Identify which cell holds the provided text, then report its [X, Y] central coordinate. 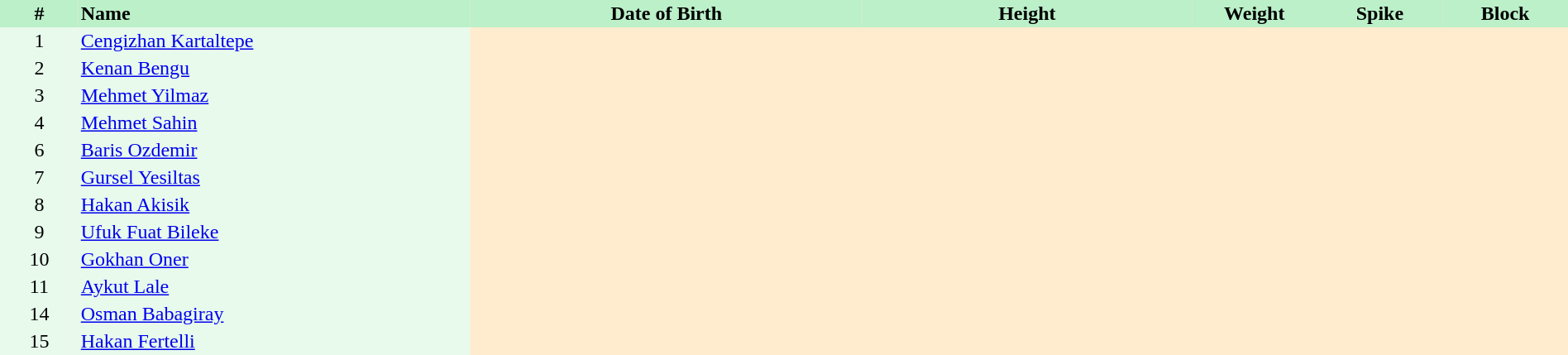
8 [40, 205]
Weight [1255, 13]
2 [40, 68]
Mehmet Sahin [275, 122]
4 [40, 122]
10 [40, 260]
Mehmet Yilmaz [275, 96]
7 [40, 177]
Baris Ozdemir [275, 151]
Hakan Akisik [275, 205]
# [40, 13]
11 [40, 286]
Kenan Bengu [275, 68]
Date of Birth [667, 13]
Height [1027, 13]
Osman Babagiray [275, 314]
6 [40, 151]
Block [1505, 13]
Aykut Lale [275, 286]
Name [275, 13]
Cengizhan Kartaltepe [275, 41]
Hakan Fertelli [275, 341]
1 [40, 41]
Ufuk Fuat Bileke [275, 232]
9 [40, 232]
Gursel Yesiltas [275, 177]
Gokhan Oner [275, 260]
3 [40, 96]
14 [40, 314]
Spike [1380, 13]
15 [40, 341]
